Return the [x, y] coordinate for the center point of the cell that contains the specified text.  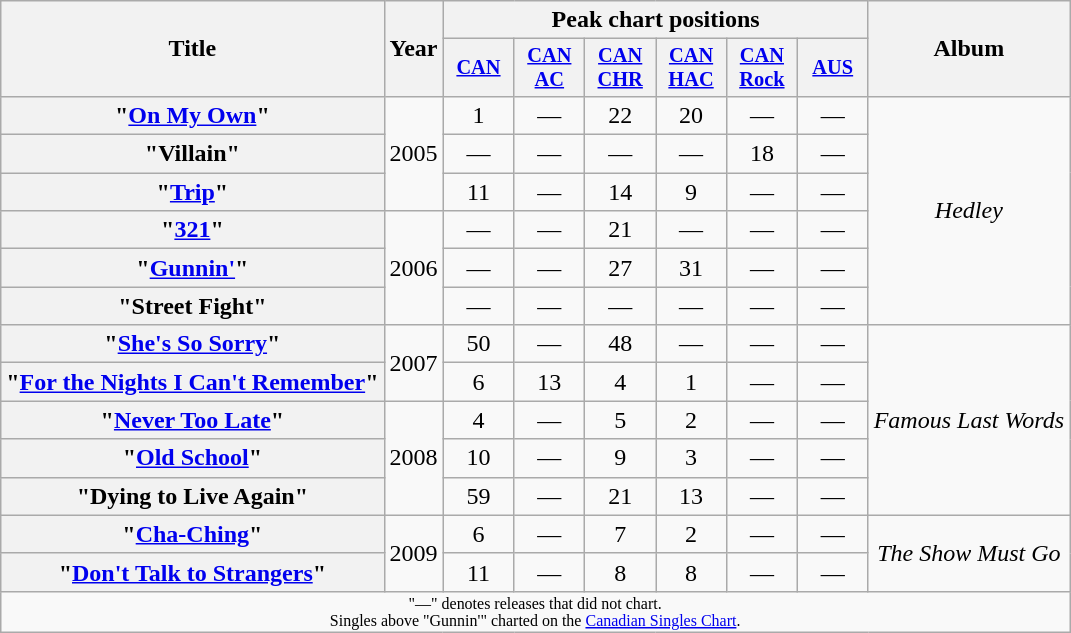
The Show Must Go [968, 553]
Year [414, 49]
"Street Fight" [192, 306]
Title [192, 49]
2009 [414, 553]
"321" [192, 230]
CANAC [550, 68]
2008 [414, 458]
10 [478, 458]
"Cha-Ching" [192, 534]
Famous Last Words [968, 420]
22 [620, 115]
59 [478, 496]
50 [478, 344]
"Trip" [192, 192]
"—" denotes releases that did not chart. Singles above "Gunnin'" charted on the Canadian Singles Chart. [536, 612]
2007 [414, 363]
AUS [832, 68]
"Villain" [192, 154]
Hedley [968, 210]
CANHAC [692, 68]
7 [620, 534]
18 [762, 154]
31 [692, 268]
CAN [478, 68]
27 [620, 268]
"She's So Sorry" [192, 344]
Album [968, 49]
48 [620, 344]
20 [692, 115]
14 [620, 192]
CANRock [762, 68]
"Never Too Late" [192, 420]
"Old School" [192, 458]
"Don't Talk to Strangers" [192, 572]
"Gunnin'" [192, 268]
CANCHR [620, 68]
"Dying to Live Again" [192, 496]
2005 [414, 153]
Peak chart positions [656, 20]
"On My Own" [192, 115]
"For the Nights I Can't Remember" [192, 382]
5 [620, 420]
3 [692, 458]
2006 [414, 268]
